Identify which cell holds the provided text, then report its (x, y) central coordinate. 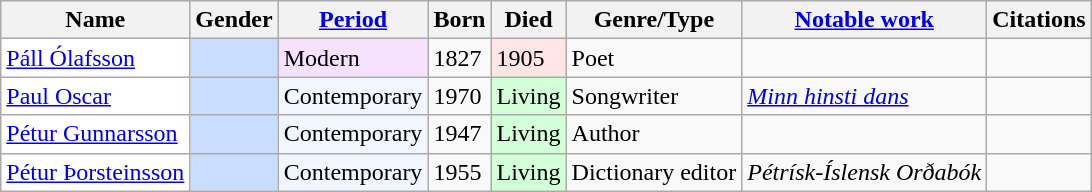
1970 (460, 96)
Genre/Type (654, 20)
Minn hinsti dans (864, 96)
Author (654, 134)
Gender (234, 20)
Páll Ólafsson (96, 58)
1905 (528, 58)
Poet (654, 58)
Songwriter (654, 96)
Died (528, 20)
Name (96, 20)
Dictionary editor (654, 172)
Citations (1039, 20)
1827 (460, 58)
Pétur Gunnarsson (96, 134)
1955 (460, 172)
Born (460, 20)
Paul Oscar (96, 96)
Pétur Þorsteinsson (96, 172)
1947 (460, 134)
Modern (353, 58)
Notable work (864, 20)
Period (353, 20)
Pétrísk-Íslensk Orðabók (864, 172)
